Detect which cell encompasses the target text, then output its [x, y] center coordinate. 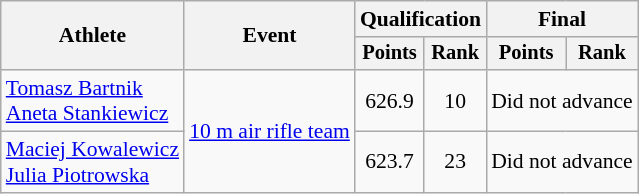
Final [562, 19]
Event [270, 36]
Maciej KowalewiczJulia Piotrowska [92, 162]
10 m air rifle team [270, 131]
23 [455, 162]
626.9 [390, 100]
Athlete [92, 36]
Qualification [420, 19]
623.7 [390, 162]
Tomasz BartnikAneta Stankiewicz [92, 100]
10 [455, 100]
